Return [X, Y] of the center of cell containing provided text 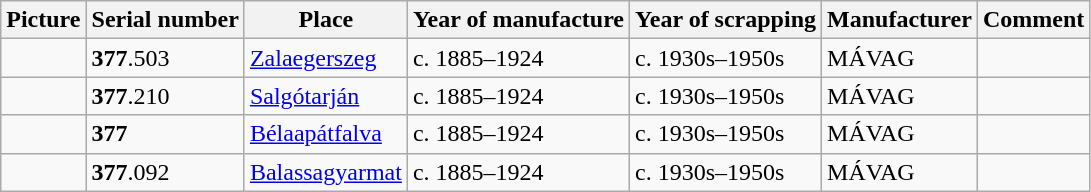
Bélaapátfalva [326, 134]
377.503 [165, 58]
Balassagyarmat [326, 172]
Salgótarján [326, 96]
377.210 [165, 96]
Place [326, 20]
377 [165, 134]
Manufacturer [900, 20]
Comment [1033, 20]
Serial number [165, 20]
377.092 [165, 172]
Year of manufacture [518, 20]
Year of scrapping [726, 20]
Picture [44, 20]
Zalaegerszeg [326, 58]
